From the cell containing the given text, extract its center point as (X, Y) coordinate. 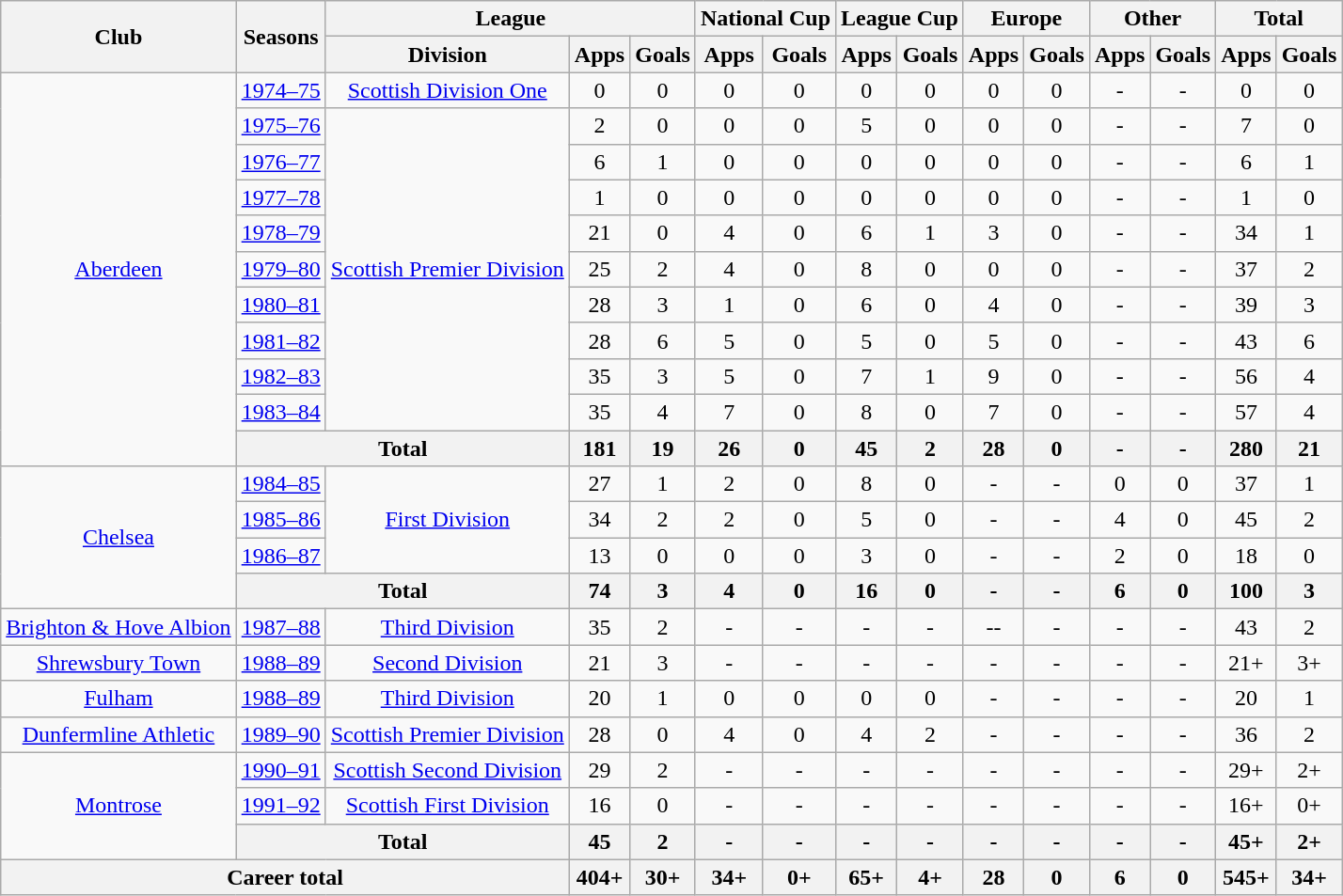
404+ (599, 877)
Club (118, 37)
Second Division (448, 663)
57 (1246, 412)
Fulham (118, 699)
League Cup (900, 19)
1985–86 (280, 520)
545+ (1246, 877)
Scottish Division One (448, 90)
Scottish First Division (448, 806)
13 (599, 556)
1982–83 (280, 376)
36 (1246, 734)
3+ (1309, 663)
1974–75 (280, 90)
1987–88 (280, 627)
9 (993, 376)
1976–77 (280, 162)
1978–79 (280, 233)
1986–87 (280, 556)
100 (1246, 591)
1990–91 (280, 770)
League (510, 19)
280 (1246, 448)
Europe (1026, 19)
1984–85 (280, 484)
1991–92 (280, 806)
25 (599, 269)
-- (993, 627)
1989–90 (280, 734)
74 (599, 591)
Brighton & Hove Albion (118, 627)
56 (1246, 376)
21+ (1246, 663)
19 (663, 448)
18 (1246, 556)
65+ (867, 877)
Aberdeen (118, 269)
29+ (1246, 770)
1975–76 (280, 126)
4+ (931, 877)
Division (448, 55)
181 (599, 448)
1977–78 (280, 197)
16+ (1246, 806)
1981–82 (280, 340)
National Cup (766, 19)
Other (1152, 19)
27 (599, 484)
Shrewsbury Town (118, 663)
26 (729, 448)
29 (599, 770)
39 (1246, 305)
1983–84 (280, 412)
First Division (448, 520)
Chelsea (118, 538)
30+ (663, 877)
45+ (1246, 841)
Scottish Second Division (448, 770)
1979–80 (280, 269)
Seasons (280, 37)
1980–81 (280, 305)
Montrose (118, 806)
Dunfermline Athletic (118, 734)
Career total (286, 877)
